Search for the cell housing the specified text and yield its [x, y] center coordinate. 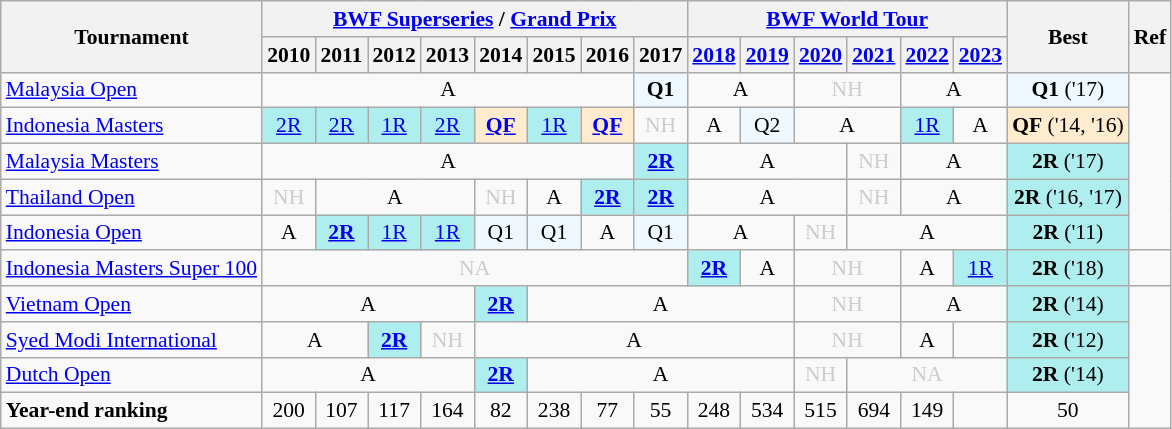
2023 [980, 55]
Best [1068, 36]
107 [341, 411]
2R ('11) [1068, 233]
117 [394, 411]
2R ('12) [1068, 340]
77 [608, 411]
Malaysia Open [132, 90]
2017 [660, 55]
534 [768, 411]
Dutch Open [132, 375]
QF ('14, '16) [1068, 126]
515 [820, 411]
2011 [341, 55]
BWF World Tour [847, 19]
2015 [554, 55]
2013 [448, 55]
Thailand Open [132, 197]
200 [288, 411]
2R ('16, '17) [1068, 197]
50 [1068, 411]
2010 [288, 55]
2012 [394, 55]
2020 [820, 55]
Syed Modi International [132, 340]
Indonesia Open [132, 233]
2R ('17) [1068, 162]
248 [714, 411]
238 [554, 411]
Q2 [768, 126]
Ref [1150, 36]
2R ('18) [1068, 269]
2019 [768, 55]
2018 [714, 55]
Vietnam Open [132, 304]
BWF Superseries / Grand Prix [474, 19]
Indonesia Masters Super 100 [132, 269]
164 [448, 411]
694 [874, 411]
55 [660, 411]
2022 [926, 55]
Q1 ('17) [1068, 90]
149 [926, 411]
Malaysia Masters [132, 162]
2021 [874, 55]
Indonesia Masters [132, 126]
Tournament [132, 36]
2014 [500, 55]
Year-end ranking [132, 411]
2016 [608, 55]
82 [500, 411]
